Scan for the cell matching the given text and deliver its (x, y) coordinate at center. 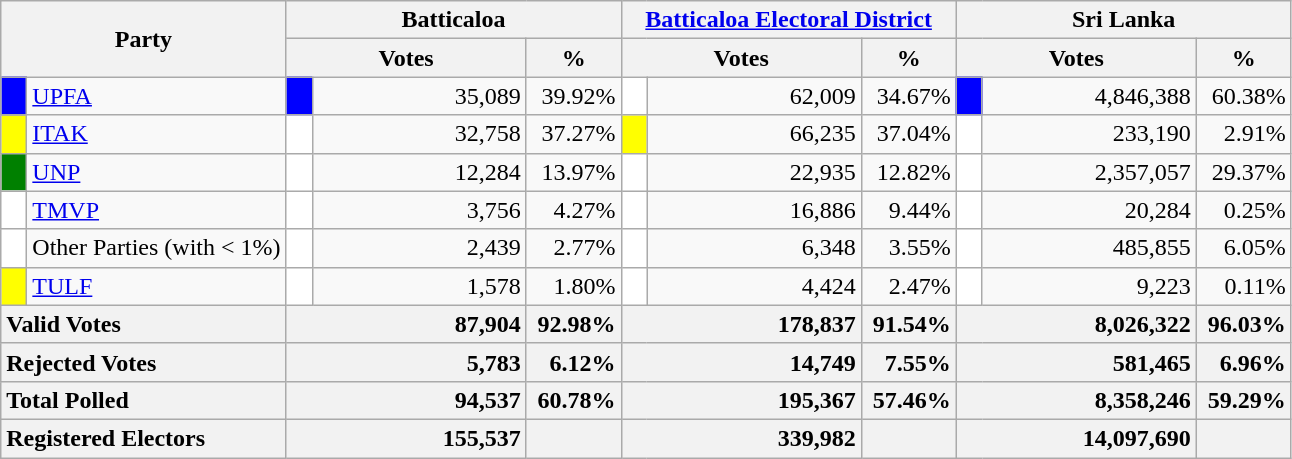
2.91% (1244, 134)
Valid Votes (144, 324)
4.27% (574, 210)
37.27% (574, 134)
94,537 (406, 400)
9.44% (908, 210)
Total Polled (144, 400)
29.37% (1244, 172)
96.03% (1244, 324)
60.38% (1244, 96)
57.46% (908, 400)
16,886 (754, 210)
6,348 (754, 248)
12,284 (419, 172)
35,089 (419, 96)
2.47% (908, 286)
4,846,388 (1089, 96)
UNP (156, 172)
37.04% (908, 134)
Rejected Votes (144, 362)
Registered Electors (144, 438)
2.77% (574, 248)
Sri Lanka (1124, 20)
8,026,322 (1076, 324)
155,537 (406, 438)
339,982 (741, 438)
485,855 (1089, 248)
3,756 (419, 210)
59.29% (1244, 400)
195,367 (741, 400)
3.55% (908, 248)
ITAK (156, 134)
1,578 (419, 286)
39.92% (574, 96)
Other Parties (with < 1%) (156, 248)
14,097,690 (1076, 438)
5,783 (406, 362)
581,465 (1076, 362)
2,439 (419, 248)
0.25% (1244, 210)
6.12% (574, 362)
TMVP (156, 210)
233,190 (1089, 134)
20,284 (1089, 210)
TULF (156, 286)
UPFA (156, 96)
34.67% (908, 96)
Batticaloa (454, 20)
66,235 (754, 134)
91.54% (908, 324)
Party (144, 39)
87,904 (406, 324)
4,424 (754, 286)
32,758 (419, 134)
1.80% (574, 286)
92.98% (574, 324)
6.96% (1244, 362)
12.82% (908, 172)
6.05% (1244, 248)
Batticaloa Electoral District (788, 20)
60.78% (574, 400)
7.55% (908, 362)
62,009 (754, 96)
178,837 (741, 324)
8,358,246 (1076, 400)
14,749 (741, 362)
13.97% (574, 172)
2,357,057 (1089, 172)
0.11% (1244, 286)
22,935 (754, 172)
9,223 (1089, 286)
